Return [x, y] of the center of cell containing provided text 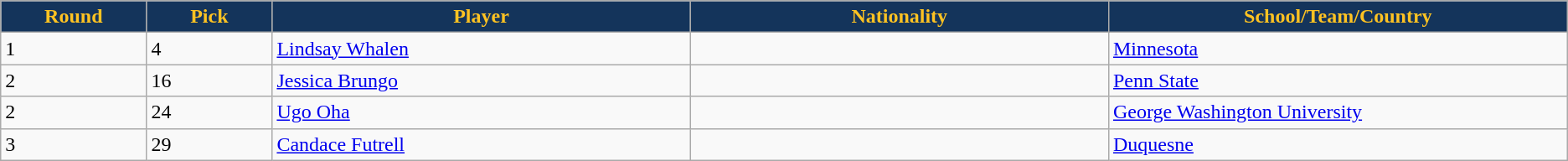
24 [209, 112]
Nationality [900, 17]
School/Team/Country [1338, 17]
16 [209, 80]
1 [74, 49]
Lindsay Whalen [481, 49]
George Washington University [1338, 112]
3 [74, 144]
Pick [209, 17]
Player [481, 17]
Candace Futrell [481, 144]
29 [209, 144]
Duquesne [1338, 144]
Penn State [1338, 80]
Minnesota [1338, 49]
Jessica Brungo [481, 80]
Round [74, 17]
4 [209, 49]
Ugo Oha [481, 112]
